For the text-containing cell, return its midpoint in [X, Y] coordinate format. 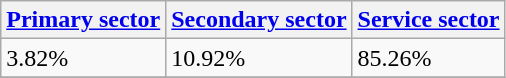
Service sector [428, 20]
10.92% [259, 58]
Primary sector [84, 20]
Secondary sector [259, 20]
85.26% [428, 58]
3.82% [84, 58]
